Return the (X, Y) coordinate for the center point of the cell that contains the specified text.  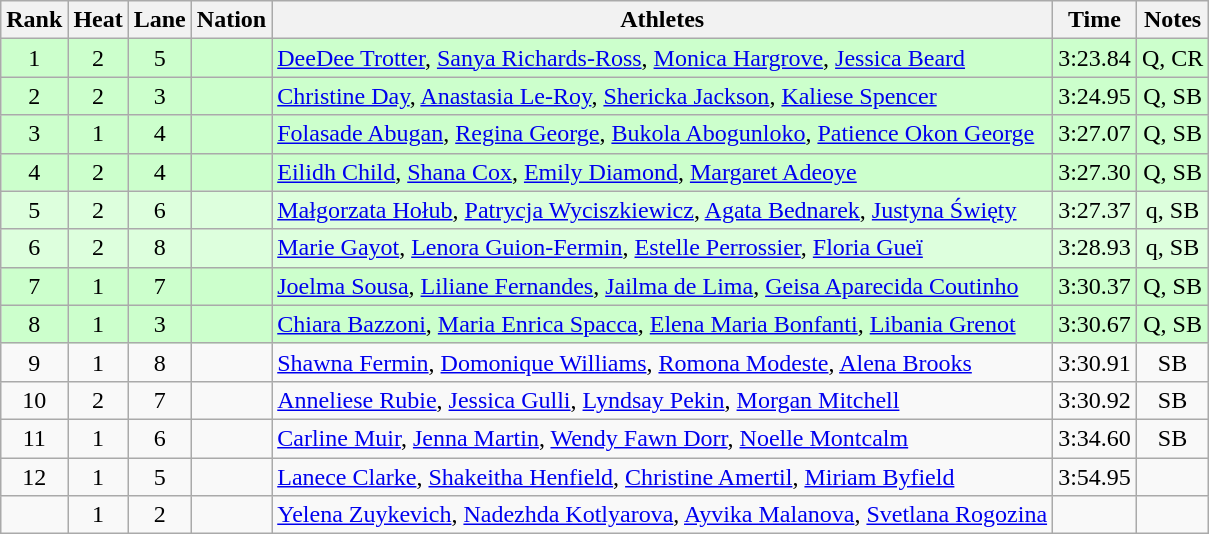
3:30.37 (1095, 286)
3:27.37 (1095, 210)
Lanece Clarke, Shakeitha Henfield, Christine Amertil, Miriam Byfield (662, 477)
Rank (34, 20)
Carline Muir, Jenna Martin, Wendy Fawn Dorr, Noelle Montcalm (662, 438)
Christine Day, Anastasia Le-Roy, Shericka Jackson, Kaliese Spencer (662, 96)
Q, CR (1172, 58)
3:24.95 (1095, 96)
3:30.92 (1095, 400)
3:54.95 (1095, 477)
Shawna Fermin, Domonique Williams, Romona Modeste, Alena Brooks (662, 362)
3:23.84 (1095, 58)
Marie Gayot, Lenora Guion-Fermin, Estelle Perrossier, Floria Gueï (662, 248)
Małgorzata Hołub, Patrycja Wyciszkiewicz, Agata Bednarek, Justyna Święty (662, 210)
3:30.91 (1095, 362)
Time (1095, 20)
3:27.07 (1095, 134)
Nation (231, 20)
Joelma Sousa, Liliane Fernandes, Jailma de Lima, Geisa Aparecida Coutinho (662, 286)
12 (34, 477)
9 (34, 362)
Anneliese Rubie, Jessica Gulli, Lyndsay Pekin, Morgan Mitchell (662, 400)
3:30.67 (1095, 324)
Yelena Zuykevich, Nadezhda Kotlyarova, Ayvika Malanova, Svetlana Rogozina (662, 515)
Eilidh Child, Shana Cox, Emily Diamond, Margaret Adeoye (662, 172)
Heat (98, 20)
3:27.30 (1095, 172)
Athletes (662, 20)
DeeDee Trotter, Sanya Richards-Ross, Monica Hargrove, Jessica Beard (662, 58)
Lane (160, 20)
3:34.60 (1095, 438)
Notes (1172, 20)
11 (34, 438)
Folasade Abugan, Regina George, Bukola Abogunloko, Patience Okon George (662, 134)
10 (34, 400)
3:28.93 (1095, 248)
Chiara Bazzoni, Maria Enrica Spacca, Elena Maria Bonfanti, Libania Grenot (662, 324)
